Provide the [x, y] coordinate of the cell's center where the given text is located.  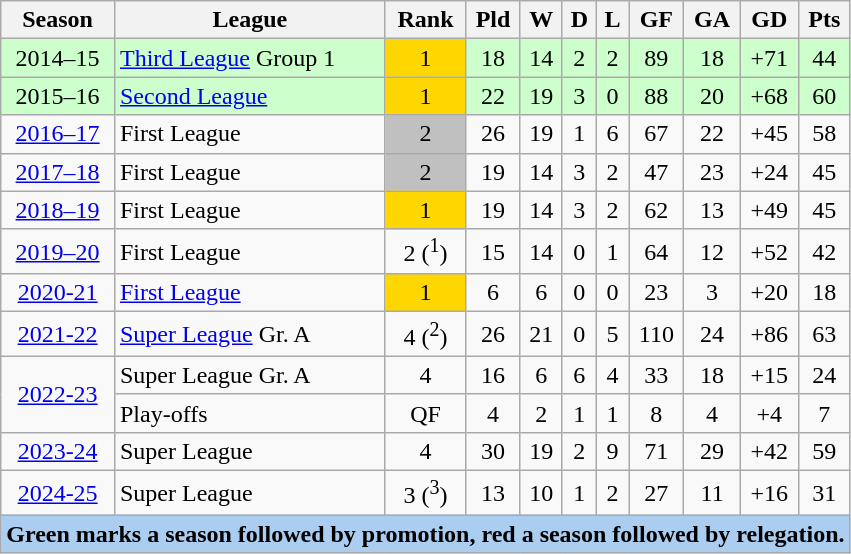
2016–17 [58, 134]
4 (2) [425, 334]
W [541, 20]
20 [712, 96]
47 [656, 172]
GF [656, 20]
64 [656, 252]
33 [656, 375]
2017–18 [58, 172]
29 [712, 451]
GA [712, 20]
2021-22 [58, 334]
+42 [769, 451]
+24 [769, 172]
7 [824, 413]
Second League [250, 96]
GD [769, 20]
+4 [769, 413]
2015–16 [58, 96]
+16 [769, 492]
+52 [769, 252]
89 [656, 58]
63 [824, 334]
3 (3) [425, 492]
11 [712, 492]
+68 [769, 96]
2023-24 [58, 451]
2014–15 [58, 58]
Pld [494, 20]
44 [824, 58]
110 [656, 334]
QF [425, 413]
Green marks a season followed by promotion, red a season followed by relegation. [426, 534]
10 [541, 492]
60 [824, 96]
42 [824, 252]
21 [541, 334]
Season [58, 20]
Third League Group 1 [250, 58]
88 [656, 96]
Pts [824, 20]
+71 [769, 58]
67 [656, 134]
2020-21 [58, 293]
Play-offs [250, 413]
+45 [769, 134]
L [612, 20]
59 [824, 451]
+15 [769, 375]
12 [712, 252]
2019–20 [58, 252]
15 [494, 252]
58 [824, 134]
+49 [769, 210]
62 [656, 210]
2024-25 [58, 492]
+20 [769, 293]
8 [656, 413]
71 [656, 451]
League [250, 20]
30 [494, 451]
Rank [425, 20]
31 [824, 492]
D [579, 20]
+86 [769, 334]
2018–19 [58, 210]
5 [612, 334]
27 [656, 492]
2022-23 [58, 394]
2 (1) [425, 252]
9 [612, 451]
16 [494, 375]
